Pinpoint the cell where the given text exists, returning its (x, y) midpoint coordinate. 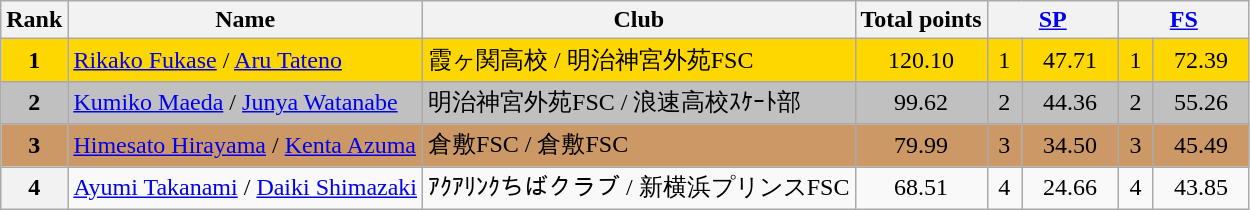
Club (639, 20)
44.36 (1070, 102)
47.71 (1070, 60)
79.99 (921, 146)
43.85 (1202, 188)
倉敷FSC / 倉敷FSC (639, 146)
明治神宮外苑FSC / 浪速高校ｽｹｰﾄ部 (639, 102)
68.51 (921, 188)
120.10 (921, 60)
ｱｸｱﾘﾝｸちばクラブ / 新横浜プリンスFSC (639, 188)
55.26 (1202, 102)
72.39 (1202, 60)
Kumiko Maeda / Junya Watanabe (246, 102)
Total points (921, 20)
Rikako Fukase / Aru Tateno (246, 60)
Rank (34, 20)
34.50 (1070, 146)
SP (1052, 20)
Himesato Hirayama / Kenta Azuma (246, 146)
99.62 (921, 102)
FS (1184, 20)
24.66 (1070, 188)
Ayumi Takanami / Daiki Shimazaki (246, 188)
45.49 (1202, 146)
Name (246, 20)
霞ヶ関高校 / 明治神宮外苑FSC (639, 60)
